Return [X, Y] of the center of cell containing provided text 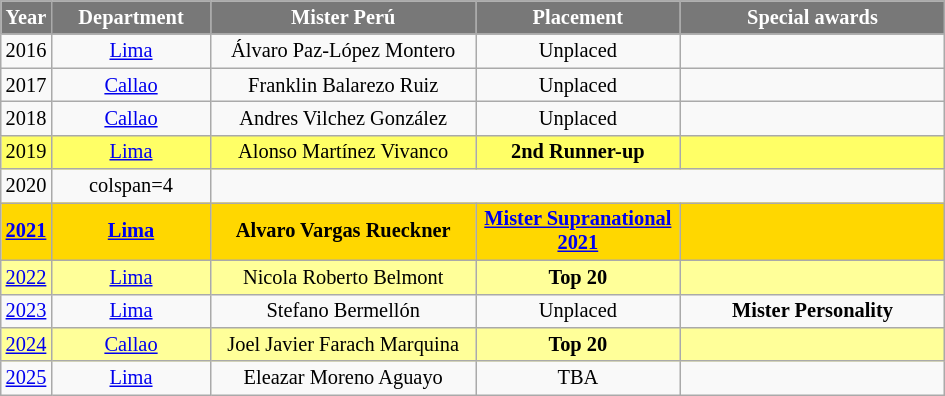
Mister Perú [344, 17]
2020 [26, 186]
TBA [578, 378]
Álvaro Paz-López Montero [344, 51]
Stefano Bermellón [344, 311]
2018 [26, 118]
Nicola Roberto Belmont [344, 277]
2nd Runner-up [578, 152]
Mister Personality [812, 311]
Year [26, 17]
Mister Supranational 2021 [578, 231]
colspan=4 [131, 186]
Alvaro Vargas Rueckner [344, 231]
Alonso Martínez Vivanco [344, 152]
Andres Vilchez González [344, 118]
Department [131, 17]
2022 [26, 277]
2021 [26, 231]
2016 [26, 51]
Special awards [812, 17]
2019 [26, 152]
Placement [578, 17]
2025 [26, 378]
2024 [26, 344]
Franklin Balarezo Ruiz [344, 85]
Joel Javier Farach Marquina [344, 344]
Eleazar Moreno Aguayo [344, 378]
2017 [26, 85]
2023 [26, 311]
